Provide the (X, Y) coordinate of the cell's center where the given text is located.  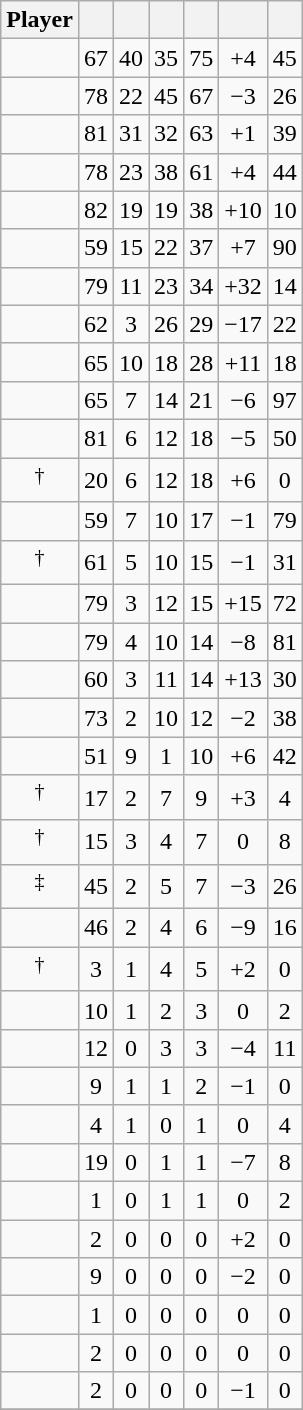
+1 (244, 134)
+7 (244, 248)
−5 (244, 438)
62 (96, 324)
+32 (244, 286)
50 (284, 438)
Player (40, 20)
+15 (244, 604)
42 (284, 756)
34 (202, 286)
+11 (244, 362)
−4 (244, 1048)
73 (96, 718)
51 (96, 756)
90 (284, 248)
29 (202, 324)
−6 (244, 400)
97 (284, 400)
21 (202, 400)
63 (202, 134)
−9 (244, 928)
+3 (244, 798)
35 (166, 58)
30 (284, 680)
−8 (244, 642)
+10 (244, 210)
+13 (244, 680)
46 (96, 928)
16 (284, 928)
37 (202, 248)
82 (96, 210)
−17 (244, 324)
75 (202, 58)
40 (132, 58)
39 (284, 134)
44 (284, 172)
72 (284, 604)
−7 (244, 1163)
32 (166, 134)
60 (96, 680)
‡ (40, 886)
28 (202, 362)
20 (96, 480)
